Output the [x, y] coordinate of the center of the cell containing the given text.  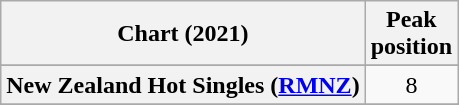
8 [411, 85]
Chart (2021) [183, 34]
Peakposition [411, 34]
New Zealand Hot Singles (RMNZ) [183, 85]
